Return the [X, Y] coordinate for the center point of the cell that contains the specified text.  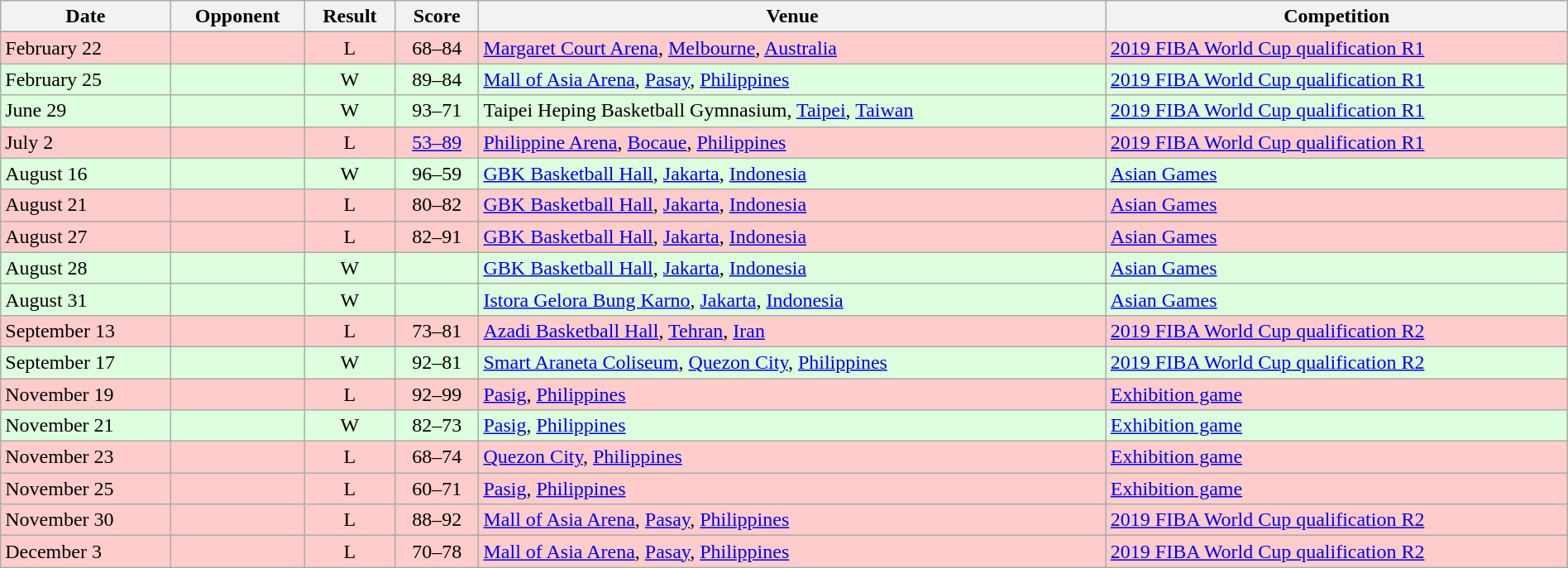
82–91 [437, 236]
December 3 [86, 551]
88–92 [437, 520]
Taipei Heping Basketball Gymnasium, Taipei, Taiwan [792, 111]
August 21 [86, 205]
92–99 [437, 394]
September 17 [86, 362]
June 29 [86, 111]
August 16 [86, 174]
80–82 [437, 205]
November 30 [86, 520]
August 28 [86, 268]
Score [437, 17]
96–59 [437, 174]
70–78 [437, 551]
92–81 [437, 362]
89–84 [437, 79]
August 31 [86, 299]
February 25 [86, 79]
73–81 [437, 331]
Philippine Arena, Bocaue, Philippines [792, 142]
Margaret Court Arena, Melbourne, Australia [792, 48]
82–73 [437, 426]
February 22 [86, 48]
Azadi Basketball Hall, Tehran, Iran [792, 331]
68–74 [437, 457]
Quezon City, Philippines [792, 457]
Date [86, 17]
93–71 [437, 111]
Istora Gelora Bung Karno, Jakarta, Indonesia [792, 299]
Smart Araneta Coliseum, Quezon City, Philippines [792, 362]
August 27 [86, 236]
Opponent [237, 17]
November 19 [86, 394]
60–71 [437, 489]
November 23 [86, 457]
September 13 [86, 331]
Result [349, 17]
November 21 [86, 426]
Competition [1336, 17]
Venue [792, 17]
68–84 [437, 48]
53–89 [437, 142]
November 25 [86, 489]
July 2 [86, 142]
